Identify which cell holds the provided text, then report its [X, Y] central coordinate. 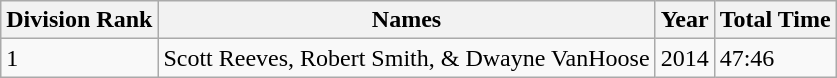
1 [80, 58]
Total Time [775, 20]
Scott Reeves, Robert Smith, & Dwayne VanHoose [406, 58]
47:46 [775, 58]
Year [684, 20]
Division Rank [80, 20]
2014 [684, 58]
Names [406, 20]
